Scan for the cell matching the given text and deliver its [X, Y] coordinate at center. 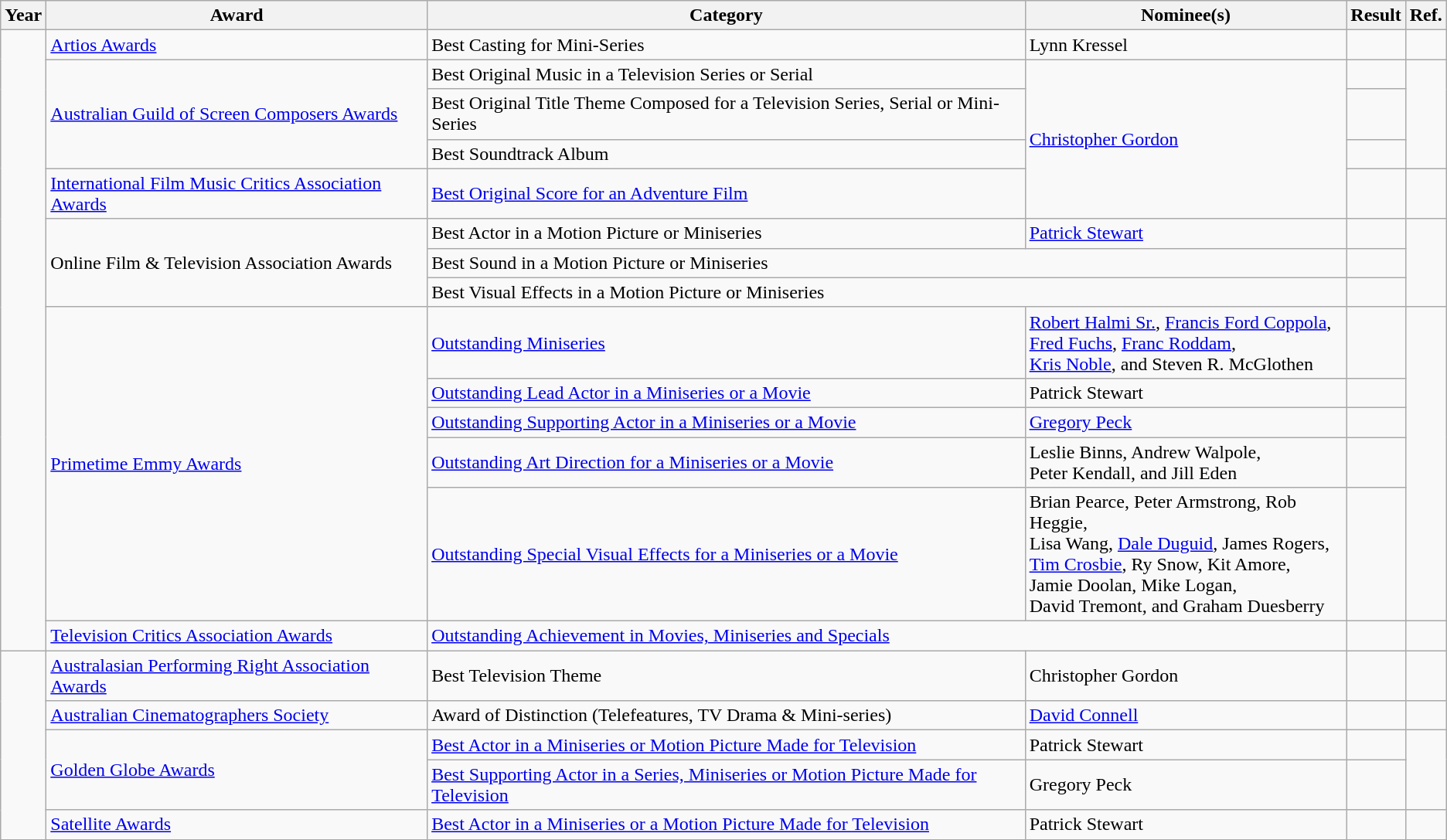
Best Original Title Theme Composed for a Television Series, Serial or Mini-Series [727, 114]
Result [1376, 15]
Outstanding Supporting Actor in a Miniseries or a Movie [727, 422]
Outstanding Special Visual Effects for a Miniseries or a Movie [727, 555]
Best Original Score for an Adventure Film [727, 193]
Robert Halmi Sr., Francis Ford Coppola, Fred Fuchs, Franc Roddam, Kris Noble, and Steven R. McGlothen [1186, 342]
Category [727, 15]
David Connell [1186, 716]
Online Film & Television Association Awards [237, 263]
Outstanding Art Direction for a Miniseries or a Movie [727, 462]
Best Television Theme [727, 675]
Satellite Awards [237, 825]
Best Actor in a Miniseries or Motion Picture Made for Television [727, 745]
Lynn Kressel [1186, 45]
Primetime Emmy Awards [237, 464]
Australasian Performing Right Association Awards [237, 675]
Outstanding Lead Actor in a Miniseries or a Movie [727, 393]
Leslie Binns, Andrew Walpole, Peter Kendall, and Jill Eden [1186, 462]
Artios Awards [237, 45]
Australian Guild of Screen Composers Awards [237, 114]
Television Critics Association Awards [237, 636]
Best Actor in a Motion Picture or Miniseries [727, 233]
International Film Music Critics Association Awards [237, 193]
Award [237, 15]
Best Visual Effects in a Motion Picture or Miniseries [887, 292]
Best Soundtrack Album [727, 154]
Best Sound in a Motion Picture or Miniseries [887, 263]
Award of Distinction (Telefeatures, TV Drama & Mini-series) [727, 716]
Outstanding Achievement in Movies, Miniseries and Specials [887, 636]
Best Casting for Mini-Series [727, 45]
Nominee(s) [1186, 15]
Ref. [1425, 15]
Outstanding Miniseries [727, 342]
Year [23, 15]
Best Actor in a Miniseries or a Motion Picture Made for Television [727, 825]
Best Original Music in a Television Series or Serial [727, 74]
Golden Globe Awards [237, 770]
Best Supporting Actor in a Series, Miniseries or Motion Picture Made for Television [727, 785]
Australian Cinematographers Society [237, 716]
